Return [X, Y] of the center of cell containing provided text 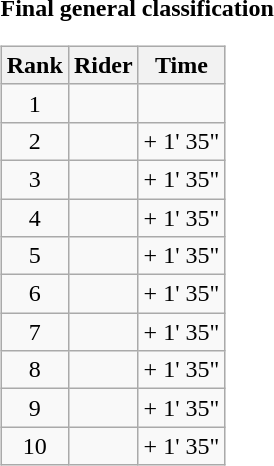
3 [34, 179]
6 [34, 294]
9 [34, 408]
5 [34, 256]
1 [34, 103]
Rank [34, 65]
Time [182, 65]
2 [34, 141]
7 [34, 332]
4 [34, 217]
8 [34, 370]
Rider [103, 65]
10 [34, 446]
